Locate the cell with the specified text and output its [x, y] center coordinate. 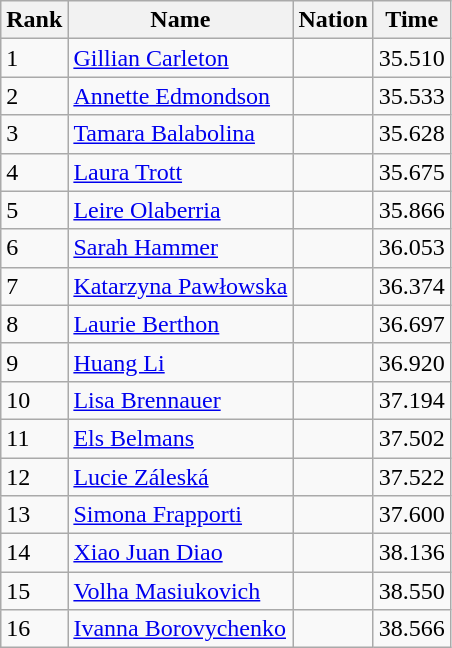
36.053 [412, 248]
10 [34, 400]
Gillian Carleton [180, 58]
38.136 [412, 553]
4 [34, 172]
Leire Olaberria [180, 210]
35.628 [412, 134]
12 [34, 477]
38.550 [412, 591]
Volha Masiukovich [180, 591]
Simona Frapporti [180, 515]
6 [34, 248]
36.374 [412, 286]
35.533 [412, 96]
Katarzyna Pawłowska [180, 286]
5 [34, 210]
35.866 [412, 210]
Lisa Brennauer [180, 400]
37.600 [412, 515]
Time [412, 20]
35.510 [412, 58]
Nation [333, 20]
36.920 [412, 362]
Sarah Hammer [180, 248]
11 [34, 438]
35.675 [412, 172]
7 [34, 286]
Lucie Záleská [180, 477]
14 [34, 553]
Rank [34, 20]
Tamara Balabolina [180, 134]
Xiao Juan Diao [180, 553]
Laurie Berthon [180, 324]
9 [34, 362]
8 [34, 324]
1 [34, 58]
Huang Li [180, 362]
36.697 [412, 324]
15 [34, 591]
16 [34, 629]
Laura Trott [180, 172]
37.522 [412, 477]
Name [180, 20]
2 [34, 96]
Ivanna Borovychenko [180, 629]
13 [34, 515]
38.566 [412, 629]
37.194 [412, 400]
3 [34, 134]
Els Belmans [180, 438]
37.502 [412, 438]
Annette Edmondson [180, 96]
